Return (x, y) of the center of cell containing provided text 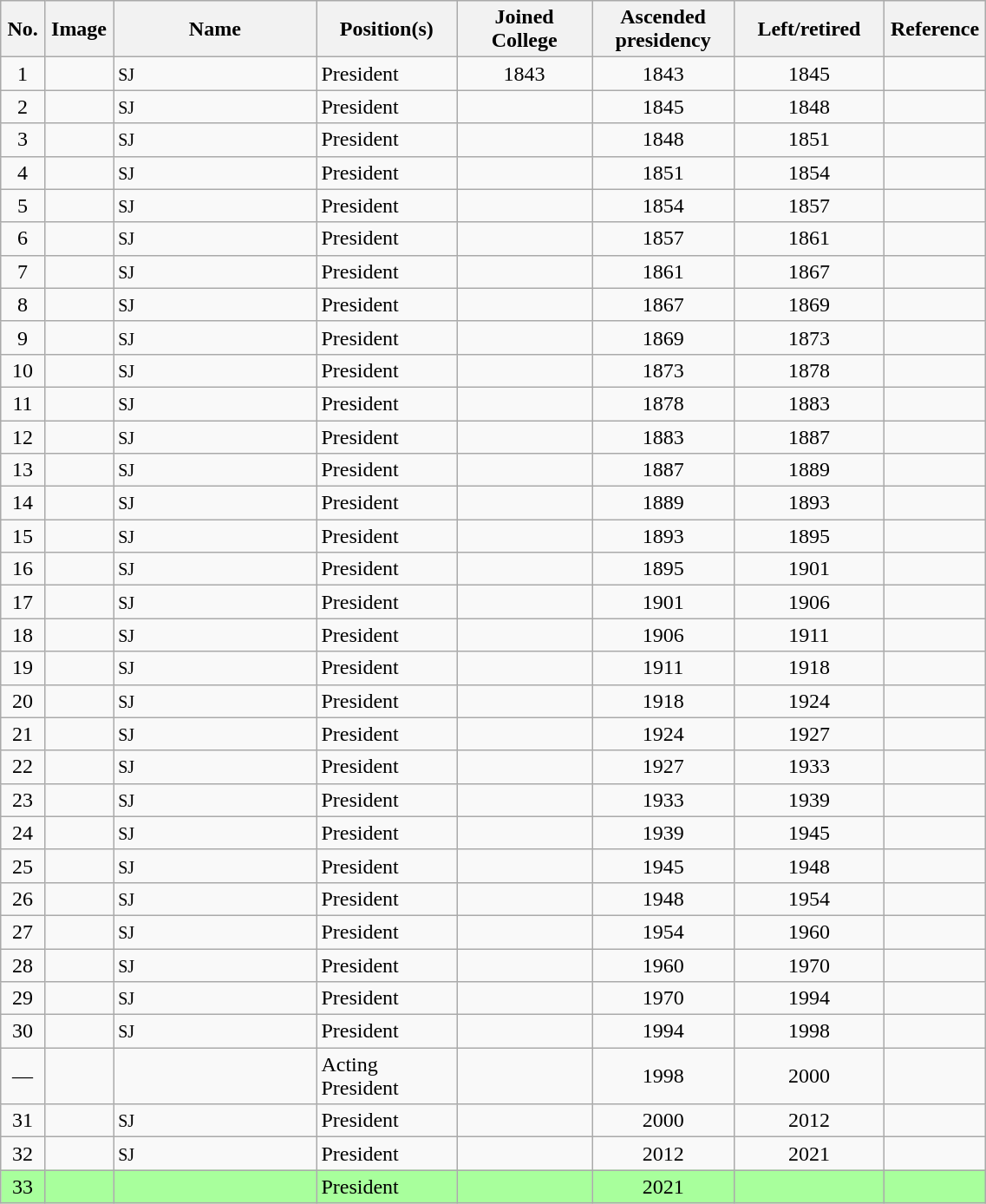
2 (23, 107)
No. (23, 29)
Image (78, 29)
9 (23, 337)
11 (23, 403)
13 (23, 470)
18 (23, 635)
22 (23, 767)
16 (23, 569)
4 (23, 173)
31 (23, 1121)
28 (23, 965)
33 (23, 1187)
— (23, 1076)
Reference (935, 29)
Name (215, 29)
Acting President (387, 1076)
6 (23, 239)
15 (23, 536)
27 (23, 932)
Left/retired (810, 29)
Ascended presidency (663, 29)
17 (23, 602)
12 (23, 436)
8 (23, 304)
25 (23, 866)
23 (23, 800)
Joined College (525, 29)
32 (23, 1154)
10 (23, 370)
1 (23, 74)
21 (23, 734)
5 (23, 206)
7 (23, 272)
29 (23, 998)
24 (23, 833)
Position(s) (387, 29)
14 (23, 503)
30 (23, 1031)
19 (23, 668)
26 (23, 899)
20 (23, 701)
3 (23, 140)
